Pinpoint the cell where the given text exists, returning its [x, y] midpoint coordinate. 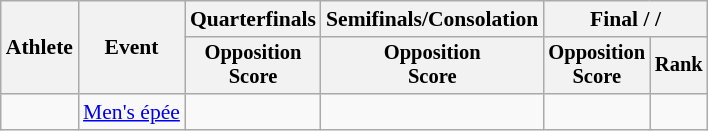
Final / / [625, 19]
Men's épée [132, 112]
Semifinals/Consolation [432, 19]
Event [132, 48]
Quarterfinals [253, 19]
Athlete [40, 48]
Rank [679, 66]
